Locate the cell with the specified text and output its (x, y) center coordinate. 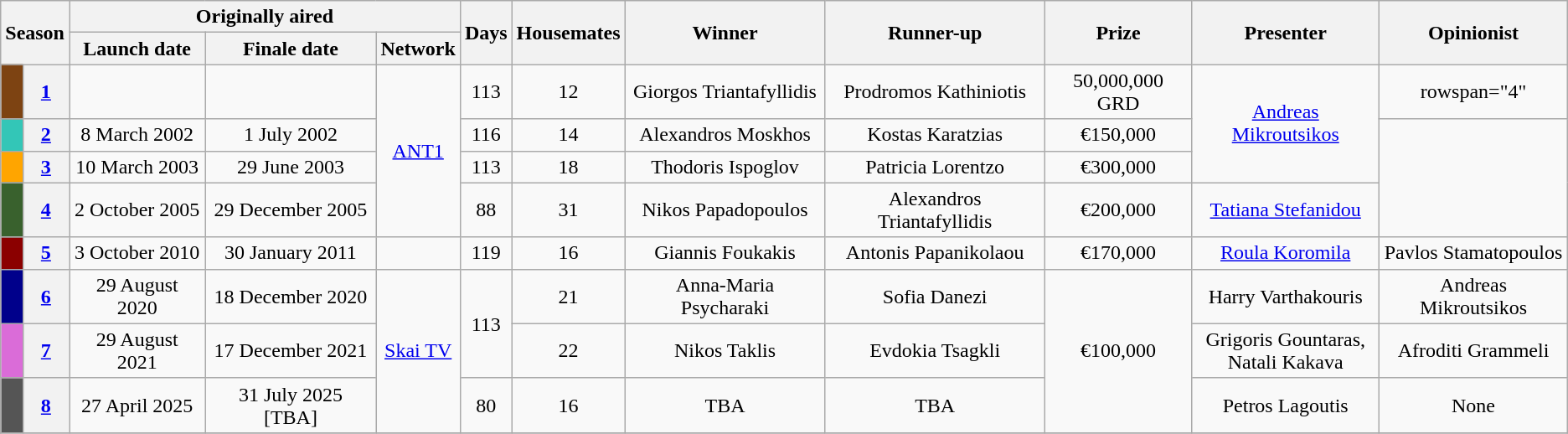
Kostas Karatzias (935, 135)
Giorgos Triantafyllidis (725, 92)
29 June 2003 (291, 167)
50,000,000 GRD (1117, 92)
Evdokia Tsagkli (935, 350)
None (1473, 406)
Skai TV (418, 350)
Prodromos Kathiniotis (935, 92)
Nikos Taklis (725, 350)
Network (418, 49)
Housemates (568, 33)
Patricia Lorentzo (935, 167)
Presenter (1286, 33)
29 August 2021 (137, 350)
Tatiana Stefanidou (1286, 209)
6 (45, 297)
8 (45, 406)
€170,000 (1117, 253)
21 (568, 297)
€100,000 (1117, 350)
10 March 2003 (137, 167)
€300,000 (1117, 167)
29 December 2005 (291, 209)
Petros Lagoutis (1286, 406)
Afroditi Grammeli (1473, 350)
5 (45, 253)
4 (45, 209)
14 (568, 135)
80 (486, 406)
€200,000 (1117, 209)
Giannis Foukakis (725, 253)
17 December 2021 (291, 350)
Finale date (291, 49)
Originally aired (265, 17)
116 (486, 135)
Opinionist (1473, 33)
119 (486, 253)
18 December 2020 (291, 297)
ANT1 (418, 151)
Roula Koromila (1286, 253)
Sofia Danezi (935, 297)
2 October 2005 (137, 209)
Runner-up (935, 33)
1 July 2002 (291, 135)
rowspan="4" (1473, 92)
3 October 2010 (137, 253)
Season (35, 33)
Days (486, 33)
18 (568, 167)
27 April 2025 (137, 406)
31 (568, 209)
Harry Varthakouris (1286, 297)
1 (45, 92)
€150,000 (1117, 135)
Anna-Maria Psycharaki (725, 297)
3 (45, 167)
Nikos Papadopoulos (725, 209)
Launch date (137, 49)
Thodoris Ispoglov (725, 167)
Prize (1117, 33)
29 August 2020 (137, 297)
Grigoris Gountaras,Natali Kakava (1286, 350)
Winner (725, 33)
12 (568, 92)
Alexandros Moskhos (725, 135)
Antonis Papanikolaou (935, 253)
31 July 2025 [TBA] (291, 406)
22 (568, 350)
8 March 2002 (137, 135)
Pavlos Stamatopoulos (1473, 253)
88 (486, 209)
Alexandros Triantafyllidis (935, 209)
30 January 2011 (291, 253)
2 (45, 135)
7 (45, 350)
